Return (x, y) of the center of cell containing provided text 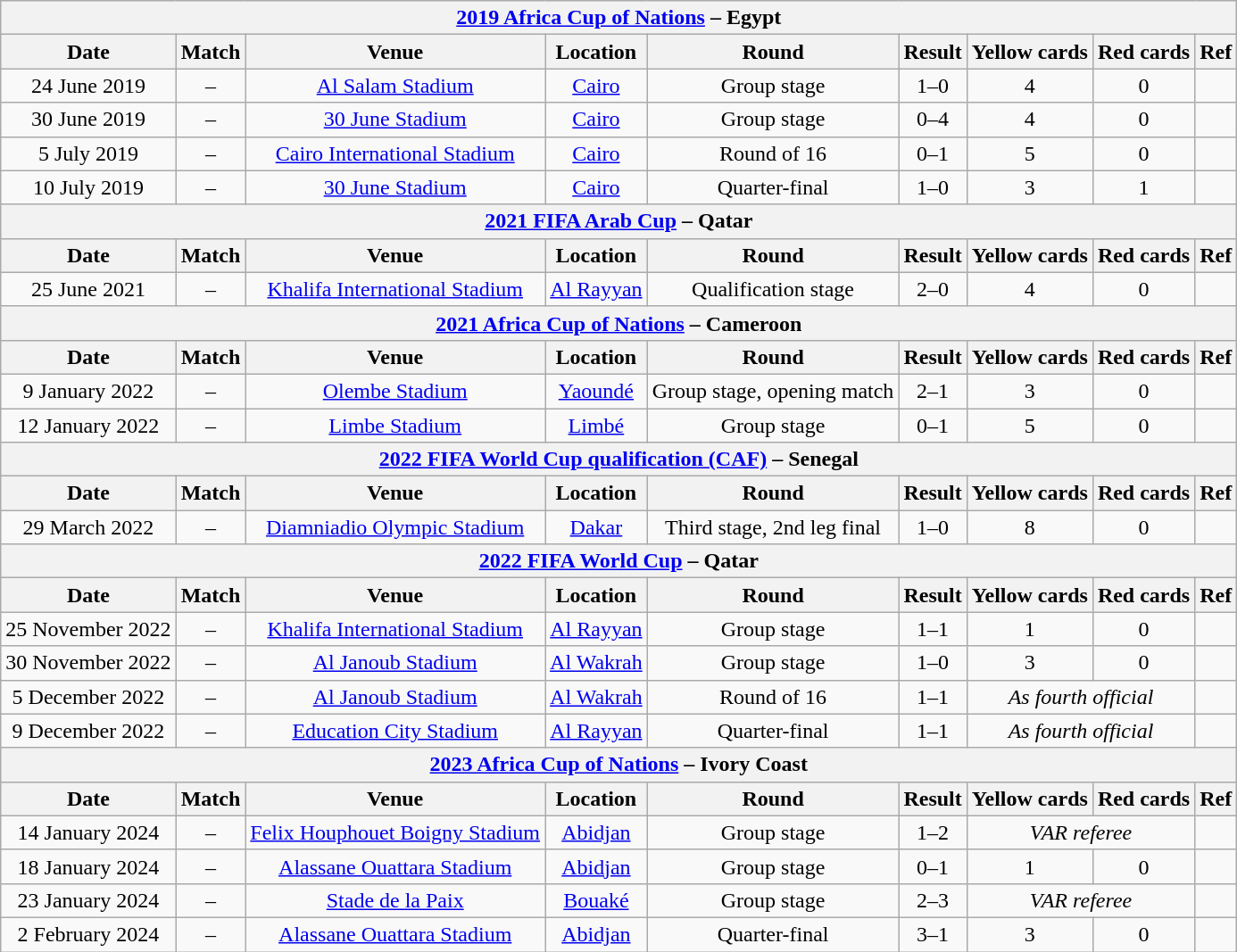
5 July 2019 (88, 153)
2019 Africa Cup of Nations – Egypt (619, 18)
Cairo International Stadium (395, 153)
9 December 2022 (88, 731)
18 January 2024 (88, 866)
3–1 (933, 934)
Qualification stage (773, 289)
Limbé (596, 426)
24 June 2019 (88, 86)
10 July 2019 (88, 187)
25 June 2021 (88, 289)
2023 Africa Cup of Nations – Ivory Coast (619, 765)
Yaoundé (596, 391)
Stade de la Paix (395, 900)
2022 FIFA World Cup qualification (CAF) – Senegal (619, 459)
23 January 2024 (88, 900)
Diamniadio Olympic Stadium (395, 527)
Al Salam Stadium (395, 86)
9 January 2022 (88, 391)
Group stage, opening match (773, 391)
Felix Houphouet Boigny Stadium (395, 832)
29 March 2022 (88, 527)
14 January 2024 (88, 832)
2021 FIFA Arab Cup – Qatar (619, 221)
0–4 (933, 120)
12 January 2022 (88, 426)
30 November 2022 (88, 663)
Bouaké (596, 900)
Limbe Stadium (395, 426)
5 December 2022 (88, 697)
25 November 2022 (88, 629)
2021 Africa Cup of Nations – Cameroon (619, 323)
2–3 (933, 900)
Education City Stadium (395, 731)
8 (1030, 527)
Olembe Stadium (395, 391)
Third stage, 2nd leg final (773, 527)
Dakar (596, 527)
30 June 2019 (88, 120)
2–0 (933, 289)
2 February 2024 (88, 934)
1–2 (933, 832)
2022 FIFA World Cup – Qatar (619, 561)
2–1 (933, 391)
